Return the [x, y] coordinate for the center point of the cell that contains the specified text.  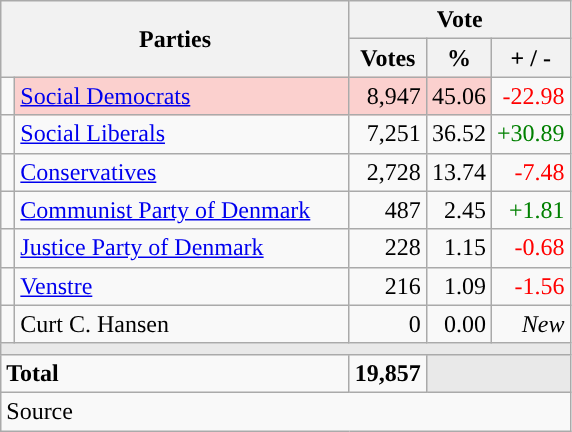
-0.68 [530, 248]
13.74 [458, 172]
487 [388, 210]
-1.56 [530, 286]
New [530, 324]
-7.48 [530, 172]
Parties [176, 39]
-22.98 [530, 96]
Curt C. Hansen [182, 324]
Votes [388, 58]
2.45 [458, 210]
0 [388, 324]
228 [388, 248]
Social Democrats [182, 96]
Communist Party of Denmark [182, 210]
+ / - [530, 58]
8,947 [388, 96]
0.00 [458, 324]
Justice Party of Denmark [182, 248]
Venstre [182, 286]
36.52 [458, 134]
216 [388, 286]
7,251 [388, 134]
1.15 [458, 248]
45.06 [458, 96]
Total [176, 373]
+1.81 [530, 210]
19,857 [388, 373]
% [458, 58]
Conservatives [182, 172]
1.09 [458, 286]
Source [286, 411]
2,728 [388, 172]
Vote [460, 20]
Social Liberals [182, 134]
+30.89 [530, 134]
